Extract the (X, Y) coordinate from the center of the cell holding the provided text.  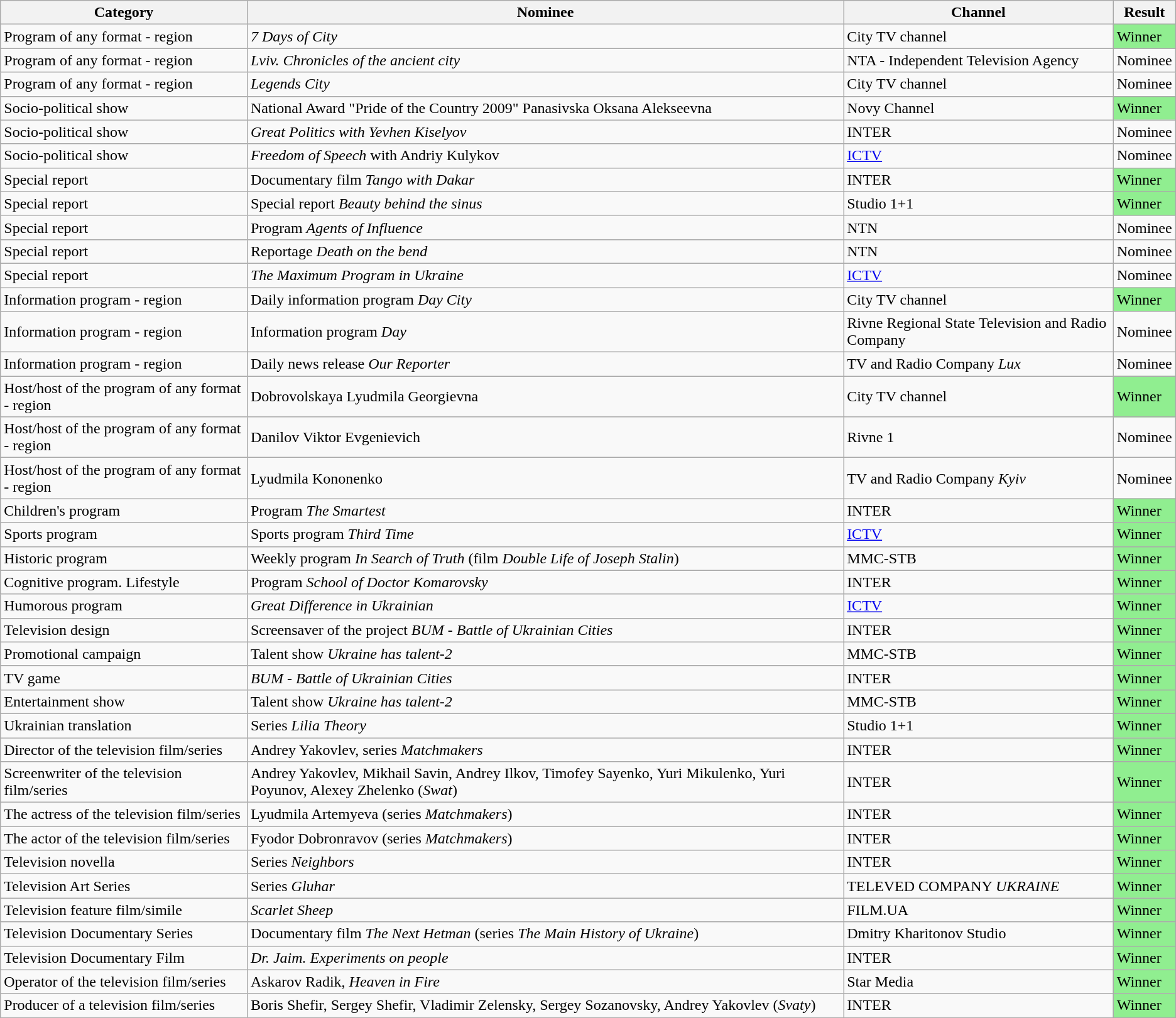
Dobrovolskaya Lyudmila Georgievna (545, 397)
Rivne Regional State Television and Radio Company (979, 332)
Series Gluhar (545, 886)
Boris Shefir, Sergey Shefir, Vladimir Zelensky, Sergey Sozanovsky, Andrey Yakovlev (Svaty) (545, 1005)
Scarlet Sheep (545, 910)
Entertainment show (124, 701)
BUM - Battle of Ukrainian Cities (545, 678)
Program The Smartest (545, 511)
Lviv. Chronicles of the ancient city (545, 60)
Freedom of Speech with Andriy Kulykov (545, 156)
Cognitive program. Lifestyle (124, 582)
Sports program (124, 534)
Producer of a television film/series (124, 1005)
TV and Radio Company Lux (979, 364)
TV and Radio Company Kyiv (979, 479)
Television novella (124, 862)
Screenwriter of the television film/series (124, 782)
Series Lilia Theory (545, 725)
Daily information program Day City (545, 300)
Promotional campaign (124, 654)
Series Neighbors (545, 862)
Daily news release Our Reporter (545, 364)
Category (124, 13)
Humorous program (124, 606)
Legends City (545, 84)
Program School of Doctor Komarovsky (545, 582)
Television Art Series (124, 886)
Star Media (979, 982)
Dr. Jaim. Experiments on people (545, 958)
Danilov Viktor Evgenievich (545, 437)
Television feature film/simile (124, 910)
Screensaver of the project BUM - Battle of Ukrainian Cities (545, 630)
Operator of the television film/series (124, 982)
Children's program (124, 511)
FILM.UA (979, 910)
Television Documentary Series (124, 934)
TV game (124, 678)
Andrey Yakovlev, Mikhail Savin, Andrey Ilkov, Timofey Sayenko, Yuri Mikulenko, Yuri Poyunov, Alexey Zhelenko (Swat) (545, 782)
Dmitry Kharitonov Studio (979, 934)
The actor of the television film/series (124, 838)
Historic program (124, 558)
Television Documentary Film (124, 958)
Information program Day (545, 332)
Fyodor Dobronravov (series Matchmakers) (545, 838)
Special report Beauty behind the sinus (545, 203)
Ukrainian translation (124, 725)
Great Difference in Ukrainian (545, 606)
Reportage Death on the bend (545, 251)
Documentary film The Next Hetman (series The Main History of Ukraine) (545, 934)
Program Agents of Influence (545, 227)
Askarov Radik, Heaven in Fire (545, 982)
The actress of the television film/series (124, 815)
Director of the television film/series (124, 749)
Rivne 1 (979, 437)
Lyudmila Kononenko (545, 479)
National Award "Pride of the Country 2009" Panasivska Oksana Alekseevna (545, 108)
Television design (124, 630)
Sports program Third Time (545, 534)
The Maximum Program in Ukraine (545, 275)
Result (1145, 13)
NTA - Independent Television Agency (979, 60)
Weekly program In Search of Truth (film Double Life of Joseph Stalin) (545, 558)
Channel (979, 13)
TELEVED COMPANY UKRAINE (979, 886)
Documentary film Tango with Dakar (545, 180)
Andrey Yakovlev, series Matchmakers (545, 749)
7 Days of City (545, 36)
Great Politics with Yevhen Kiselyov (545, 132)
Novy Channel (979, 108)
Lyudmila Artemyeva (series Matchmakers) (545, 815)
